Find where the given text appears and provide that cell's center as (X, Y) coordinate. 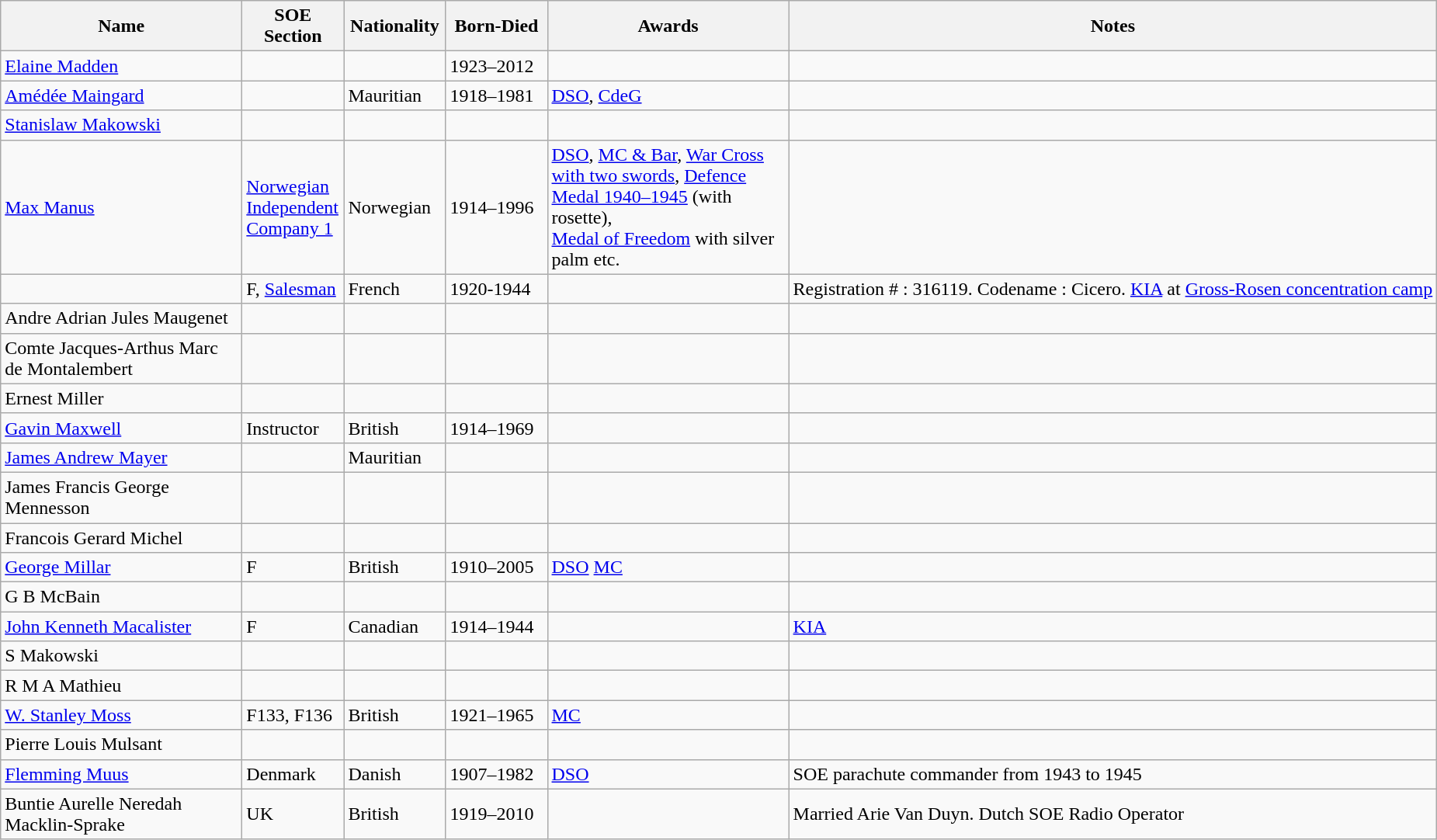
DSO (668, 774)
Amédée Maingard (121, 95)
Stanislaw Makowski (121, 125)
John Kenneth Macalister (121, 627)
Max Manus (121, 207)
1914–1944 (497, 627)
DSO MC (668, 568)
Norwegian (394, 207)
Awards (668, 26)
DSO, CdeG (668, 95)
1920-1944 (497, 289)
Ernest Miller (121, 398)
Danish (394, 774)
Notes (1113, 26)
Pierre Louis Mulsant (121, 745)
1907–1982 (497, 774)
Francois Gerard Michel (121, 538)
Denmark (293, 774)
Comte Jacques-Arthus Marc de Montalembert (121, 359)
DSO, MC & Bar, War Cross with two swords, Defence Medal 1940–1945 (with rosette), Medal of Freedom with silver palm etc. (668, 207)
1918–1981 (497, 95)
SOE parachute commander from 1943 to 1945 (1113, 774)
Flemming Muus (121, 774)
F133, F136 (293, 715)
1910–2005 (497, 568)
Instructor (293, 428)
S Makowski (121, 656)
Nationality (394, 26)
Elaine Madden (121, 66)
James Andrew Mayer (121, 457)
F, Salesman (293, 289)
Name (121, 26)
French (394, 289)
R M A Mathieu (121, 686)
UK (293, 814)
George Millar (121, 568)
KIA (1113, 627)
1923–2012 (497, 66)
Registration # : 316119. Codename : Cicero. KIA at Gross-Rosen concentration camp (1113, 289)
MC (668, 715)
Born-Died (497, 26)
Norwegian Independent Company 1 (293, 207)
1914–1996 (497, 207)
Canadian (394, 627)
SOE Section (293, 26)
Gavin Maxwell (121, 428)
Andre Adrian Jules Maugenet (121, 318)
1921–1965 (497, 715)
James Francis George Mennesson (121, 497)
1914–1969 (497, 428)
Buntie Aurelle Neredah Macklin-Sprake (121, 814)
Married Arie Van Duyn. Dutch SOE Radio Operator (1113, 814)
G B McBain (121, 597)
W. Stanley Moss (121, 715)
1919–2010 (497, 814)
